Determine the [x, y] coordinate at the center of the cell enclosing the given text.  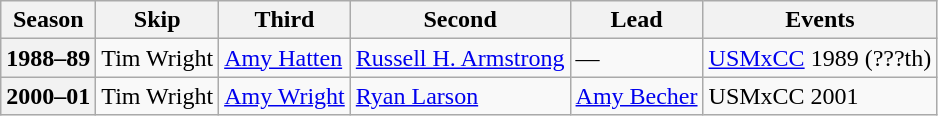
Amy Becher [636, 96]
Second [460, 20]
Lead [636, 20]
Amy Hatten [285, 58]
1988–89 [48, 58]
Season [48, 20]
Skip [158, 20]
Third [285, 20]
Events [820, 20]
Russell H. Armstrong [460, 58]
Amy Wright [285, 96]
USMxCC 1989 (???th) [820, 58]
Ryan Larson [460, 96]
— [636, 58]
2000–01 [48, 96]
USMxCC 2001 [820, 96]
